Find where the given text appears and provide that cell's center as (x, y) coordinate. 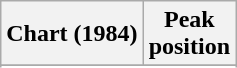
Peakposition (189, 34)
Chart (1984) (72, 34)
